Identify which cell holds the provided text, then report its [x, y] central coordinate. 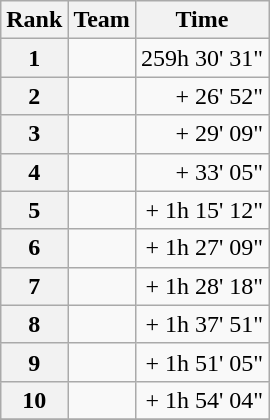
+ 26' 52" [202, 96]
7 [34, 286]
6 [34, 248]
+ 33' 05" [202, 172]
+ 1h 54' 04" [202, 400]
Time [202, 20]
5 [34, 210]
+ 1h 15' 12" [202, 210]
259h 30' 31" [202, 58]
+ 1h 37' 51" [202, 324]
9 [34, 362]
+ 29' 09" [202, 134]
8 [34, 324]
2 [34, 96]
Rank [34, 20]
+ 1h 28' 18" [202, 286]
+ 1h 51' 05" [202, 362]
Team [102, 20]
4 [34, 172]
+ 1h 27' 09" [202, 248]
1 [34, 58]
10 [34, 400]
3 [34, 134]
